Pinpoint the cell where the given text exists, returning its (x, y) midpoint coordinate. 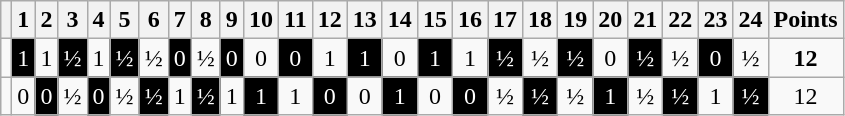
20 (610, 20)
23 (716, 20)
22 (680, 20)
24 (750, 20)
2 (46, 20)
11 (295, 20)
4 (98, 20)
21 (646, 20)
16 (470, 20)
18 (540, 20)
3 (72, 20)
17 (506, 20)
6 (154, 20)
13 (364, 20)
9 (232, 20)
7 (180, 20)
Points (806, 20)
14 (400, 20)
8 (206, 20)
5 (124, 20)
10 (260, 20)
19 (576, 20)
15 (434, 20)
